Output the (x, y) coordinate of the center of the cell containing the given text.  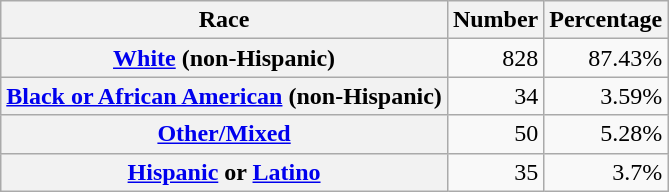
Number (495, 20)
White (non-Hispanic) (224, 58)
3.59% (606, 96)
Percentage (606, 20)
50 (495, 134)
Race (224, 20)
Black or African American (non-Hispanic) (224, 96)
34 (495, 96)
Other/Mixed (224, 134)
Hispanic or Latino (224, 172)
828 (495, 58)
87.43% (606, 58)
5.28% (606, 134)
35 (495, 172)
3.7% (606, 172)
